Return the [x, y] coordinate for the center point of the cell that contains the specified text.  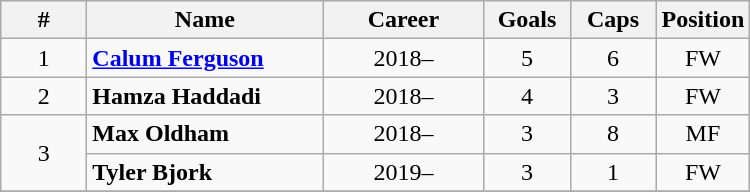
Max Oldham [205, 134]
Name [205, 20]
# [44, 20]
2019– [404, 172]
8 [613, 134]
Calum Ferguson [205, 58]
Career [404, 20]
2 [44, 96]
4 [527, 96]
Tyler Bjork [205, 172]
Hamza Haddadi [205, 96]
6 [613, 58]
5 [527, 58]
MF [703, 134]
Goals [527, 20]
Caps [613, 20]
Position [703, 20]
